Return [X, Y] of the center of cell containing provided text 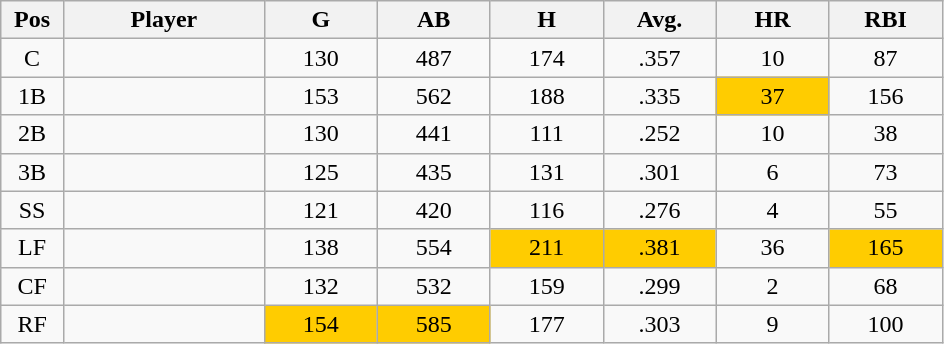
188 [546, 96]
2 [772, 286]
SS [32, 210]
154 [320, 324]
562 [434, 96]
Player [164, 20]
1B [32, 96]
RBI [886, 20]
177 [546, 324]
121 [320, 210]
H [546, 20]
RF [32, 324]
116 [546, 210]
153 [320, 96]
532 [434, 286]
.381 [660, 248]
165 [886, 248]
.301 [660, 172]
6 [772, 172]
4 [772, 210]
68 [886, 286]
100 [886, 324]
.252 [660, 134]
AB [434, 20]
.276 [660, 210]
LF [32, 248]
9 [772, 324]
435 [434, 172]
2B [32, 134]
111 [546, 134]
132 [320, 286]
.303 [660, 324]
38 [886, 134]
125 [320, 172]
138 [320, 248]
159 [546, 286]
Avg. [660, 20]
420 [434, 210]
487 [434, 58]
73 [886, 172]
.335 [660, 96]
G [320, 20]
3B [32, 172]
Pos [32, 20]
174 [546, 58]
554 [434, 248]
C [32, 58]
36 [772, 248]
156 [886, 96]
.357 [660, 58]
55 [886, 210]
37 [772, 96]
441 [434, 134]
585 [434, 324]
.299 [660, 286]
131 [546, 172]
87 [886, 58]
HR [772, 20]
CF [32, 286]
211 [546, 248]
